Search for the cell housing the specified text and yield its (x, y) center coordinate. 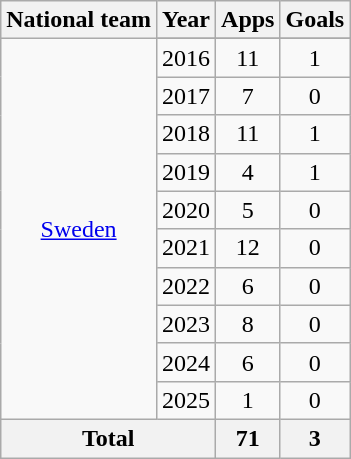
7 (248, 96)
2016 (186, 58)
8 (248, 324)
3 (315, 438)
2024 (186, 362)
Sweden (79, 230)
Year (186, 20)
5 (248, 210)
2022 (186, 286)
2023 (186, 324)
2017 (186, 96)
71 (248, 438)
2020 (186, 210)
Apps (248, 20)
2021 (186, 248)
4 (248, 172)
Total (108, 438)
12 (248, 248)
Goals (315, 20)
National team (79, 20)
2025 (186, 400)
2018 (186, 134)
2019 (186, 172)
